For the text-containing cell, return its midpoint in [x, y] coordinate format. 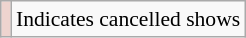
Indicates cancelled shows [128, 19]
